Identify which cell holds the provided text, then report its (x, y) central coordinate. 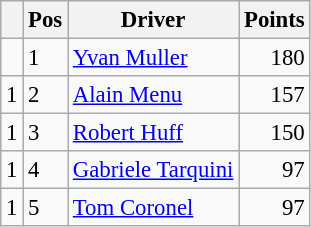
Robert Huff (154, 133)
Yvan Muller (154, 58)
150 (274, 133)
4 (46, 170)
Alain Menu (154, 95)
5 (46, 208)
Tom Coronel (154, 208)
2 (46, 95)
Pos (46, 20)
3 (46, 133)
Gabriele Tarquini (154, 170)
180 (274, 58)
Points (274, 20)
Driver (154, 20)
157 (274, 95)
